Scan for the cell matching the given text and deliver its (x, y) coordinate at center. 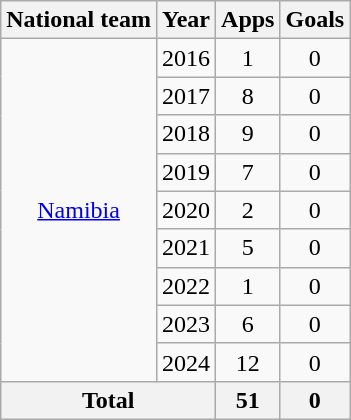
2017 (186, 96)
2018 (186, 134)
2023 (186, 324)
5 (248, 248)
Namibia (79, 210)
Total (108, 400)
National team (79, 20)
51 (248, 400)
9 (248, 134)
Year (186, 20)
2 (248, 210)
8 (248, 96)
2020 (186, 210)
2016 (186, 58)
2024 (186, 362)
2022 (186, 286)
7 (248, 172)
6 (248, 324)
12 (248, 362)
2019 (186, 172)
Goals (315, 20)
Apps (248, 20)
2021 (186, 248)
